Scan for the cell matching the given text and deliver its (x, y) coordinate at center. 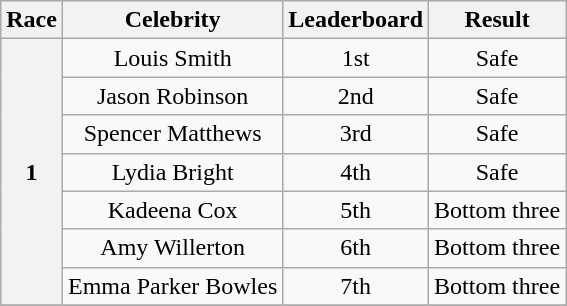
7th (356, 286)
Spencer Matthews (172, 134)
4th (356, 172)
1st (356, 58)
2nd (356, 96)
Jason Robinson (172, 96)
Celebrity (172, 20)
Kadeena Cox (172, 210)
Race (32, 20)
Leaderboard (356, 20)
Amy Willerton (172, 248)
Lydia Bright (172, 172)
5th (356, 210)
6th (356, 248)
Louis Smith (172, 58)
Emma Parker Bowles (172, 286)
1 (32, 172)
3rd (356, 134)
Result (498, 20)
